From the cell containing the given text, extract its center point as (X, Y) coordinate. 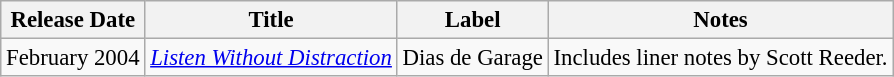
Label (472, 20)
Listen Without Distraction (271, 58)
Notes (720, 20)
Release Date (73, 20)
Title (271, 20)
Dias de Garage (472, 58)
Includes liner notes by Scott Reeder. (720, 58)
February 2004 (73, 58)
